For the text-containing cell, return its midpoint in [x, y] coordinate format. 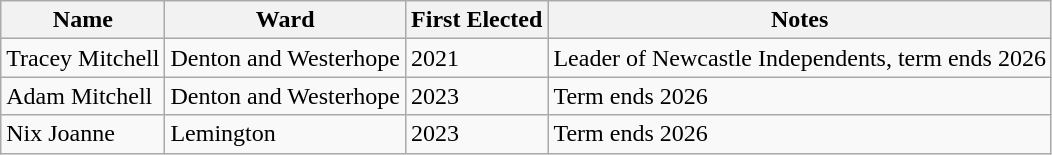
Ward [286, 20]
Adam Mitchell [83, 96]
Lemington [286, 134]
Tracey Mitchell [83, 58]
2021 [477, 58]
Notes [800, 20]
Leader of Newcastle Independents, term ends 2026 [800, 58]
Nix Joanne [83, 134]
Name [83, 20]
First Elected [477, 20]
